Search for the cell housing the specified text and yield its [x, y] center coordinate. 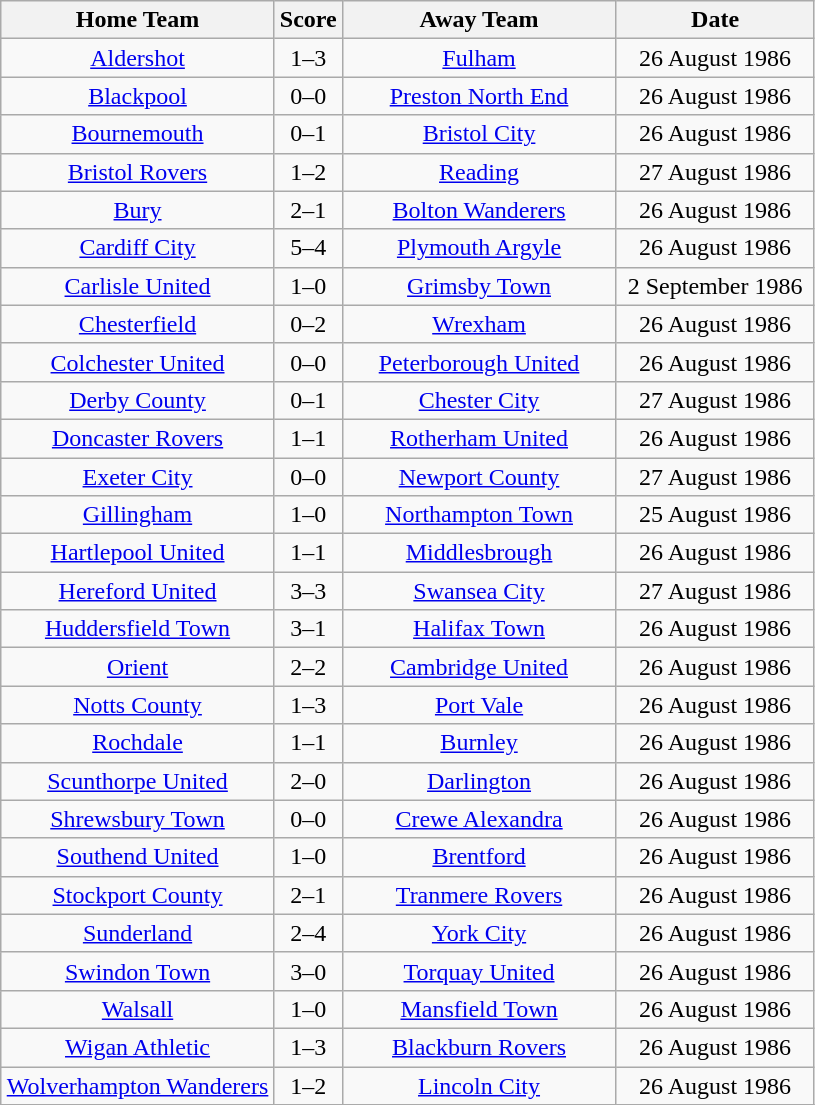
Date [716, 20]
Brentford [479, 857]
Exeter City [138, 477]
Northampton Town [479, 515]
Swindon Town [138, 971]
Mansfield Town [479, 1009]
Colchester United [138, 362]
Walsall [138, 1009]
3–1 [308, 629]
Notts County [138, 705]
Halifax Town [479, 629]
Lincoln City [479, 1085]
Plymouth Argyle [479, 248]
Rochdale [138, 743]
Stockport County [138, 895]
Cardiff City [138, 248]
Southend United [138, 857]
5–4 [308, 248]
Swansea City [479, 591]
Derby County [138, 400]
Carlisle United [138, 286]
Bournemouth [138, 134]
Bolton Wanderers [479, 210]
Aldershot [138, 58]
Burnley [479, 743]
Huddersfield Town [138, 629]
Reading [479, 172]
Wigan Athletic [138, 1047]
Sunderland [138, 933]
Scunthorpe United [138, 781]
Bristol City [479, 134]
Home Team [138, 20]
Chester City [479, 400]
Blackpool [138, 96]
Torquay United [479, 971]
2–0 [308, 781]
0–2 [308, 324]
Cambridge United [479, 667]
Chesterfield [138, 324]
Darlington [479, 781]
Wolverhampton Wanderers [138, 1085]
Gillingham [138, 515]
Newport County [479, 477]
3–3 [308, 591]
Middlesbrough [479, 553]
Bury [138, 210]
York City [479, 933]
Bristol Rovers [138, 172]
2 September 1986 [716, 286]
Port Vale [479, 705]
Grimsby Town [479, 286]
Score [308, 20]
Blackburn Rovers [479, 1047]
Peterborough United [479, 362]
Orient [138, 667]
3–0 [308, 971]
Tranmere Rovers [479, 895]
2–2 [308, 667]
25 August 1986 [716, 515]
Shrewsbury Town [138, 819]
Rotherham United [479, 438]
Away Team [479, 20]
Preston North End [479, 96]
Hartlepool United [138, 553]
Crewe Alexandra [479, 819]
Fulham [479, 58]
Hereford United [138, 591]
2–4 [308, 933]
Wrexham [479, 324]
Doncaster Rovers [138, 438]
